Extract the [X, Y] coordinate from the center of the cell holding the provided text.  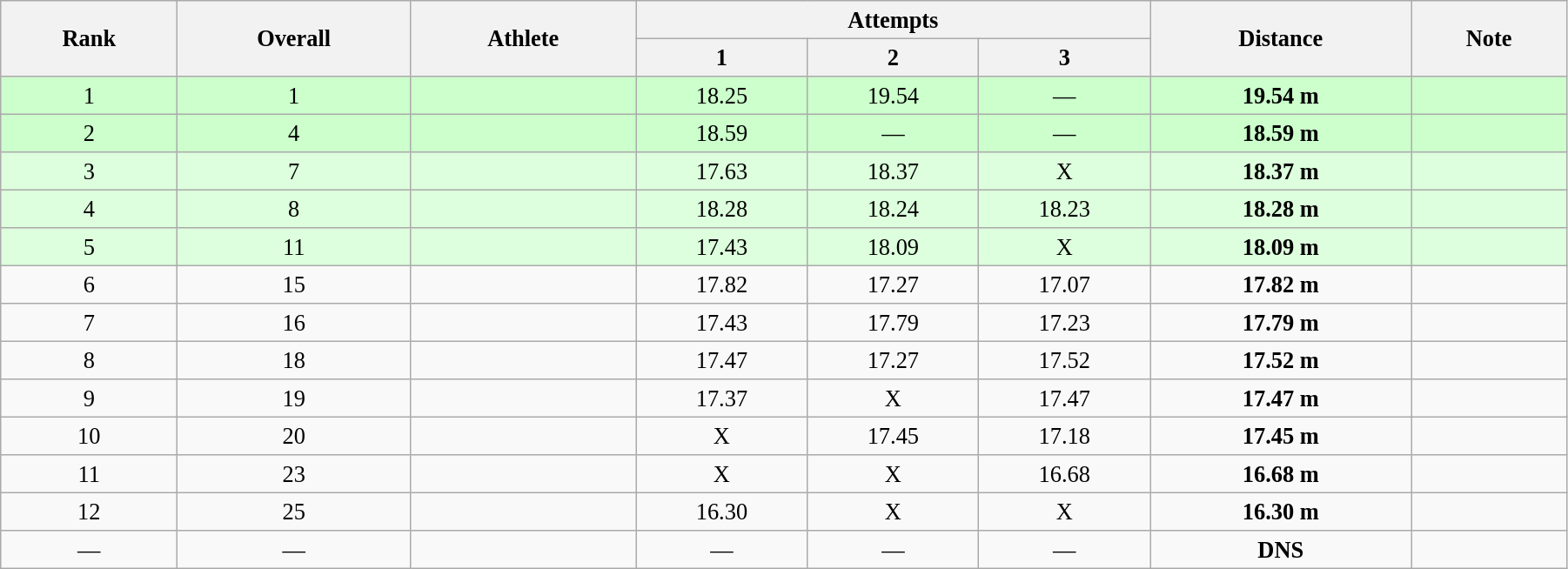
DNS [1281, 550]
18.23 [1065, 209]
16.30 [722, 512]
23 [294, 474]
17.23 [1065, 323]
17.47 m [1281, 398]
16.68 [1065, 474]
17.82 m [1281, 284]
20 [294, 436]
Note [1490, 38]
18.09 m [1281, 247]
18.28 [722, 209]
17.45 m [1281, 436]
17.45 [893, 436]
18.37 [893, 171]
6 [89, 284]
17.37 [722, 398]
18 [294, 360]
18.59 [722, 133]
5 [89, 247]
Rank [89, 38]
25 [294, 512]
Athlete [522, 38]
17.07 [1065, 284]
18.28 m [1281, 209]
18.24 [893, 209]
16.30 m [1281, 512]
17.52 m [1281, 360]
18.25 [722, 95]
19 [294, 398]
17.63 [722, 171]
12 [89, 512]
Overall [294, 38]
18.59 m [1281, 133]
16.68 m [1281, 474]
19.54 m [1281, 95]
18.37 m [1281, 171]
9 [89, 398]
16 [294, 323]
17.18 [1065, 436]
17.82 [722, 284]
10 [89, 436]
17.79 [893, 323]
Distance [1281, 38]
17.52 [1065, 360]
Attempts [893, 19]
18.09 [893, 247]
15 [294, 284]
19.54 [893, 95]
17.79 m [1281, 323]
